Determine the [x, y] coordinate at the center of the cell enclosing the given text.  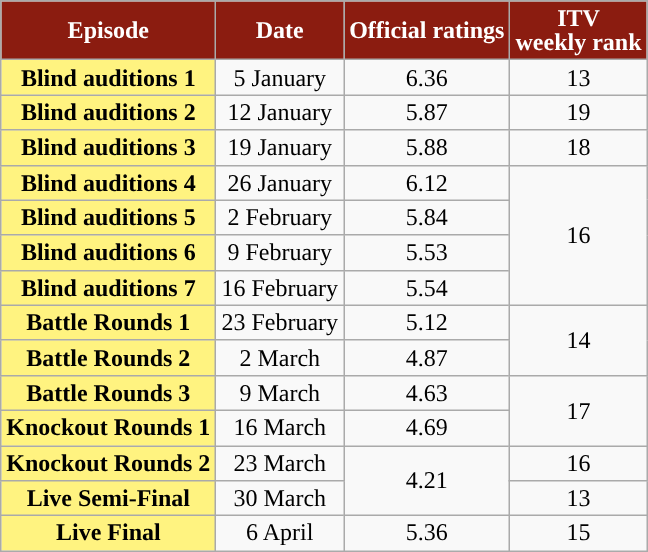
30 March [280, 498]
19 January [280, 148]
Blind auditions 4 [108, 182]
5.53 [427, 252]
5.87 [427, 112]
18 [578, 148]
23 March [280, 464]
16 March [280, 428]
6.36 [427, 78]
5.36 [427, 534]
Blind auditions 7 [108, 288]
Blind auditions 1 [108, 78]
Live Semi-Final [108, 498]
6 April [280, 534]
Battle Rounds 3 [108, 392]
5.54 [427, 288]
6.12 [427, 182]
5.88 [427, 148]
Blind auditions 6 [108, 252]
Knockout Rounds 1 [108, 428]
5.84 [427, 218]
17 [578, 410]
Blind auditions 3 [108, 148]
19 [578, 112]
4.63 [427, 392]
26 January [280, 182]
2 February [280, 218]
15 [578, 534]
4.87 [427, 358]
5.12 [427, 322]
14 [578, 340]
Live Final [108, 534]
ITVweekly rank [578, 30]
9 March [280, 392]
2 March [280, 358]
Blind auditions 5 [108, 218]
Official ratings [427, 30]
Battle Rounds 2 [108, 358]
16 February [280, 288]
4.69 [427, 428]
12 January [280, 112]
Blind auditions 2 [108, 112]
23 February [280, 322]
Battle Rounds 1 [108, 322]
9 February [280, 252]
4.21 [427, 481]
5 January [280, 78]
Date [280, 30]
Knockout Rounds 2 [108, 464]
Episode [108, 30]
